Find where the given text appears and provide that cell's center as [x, y] coordinate. 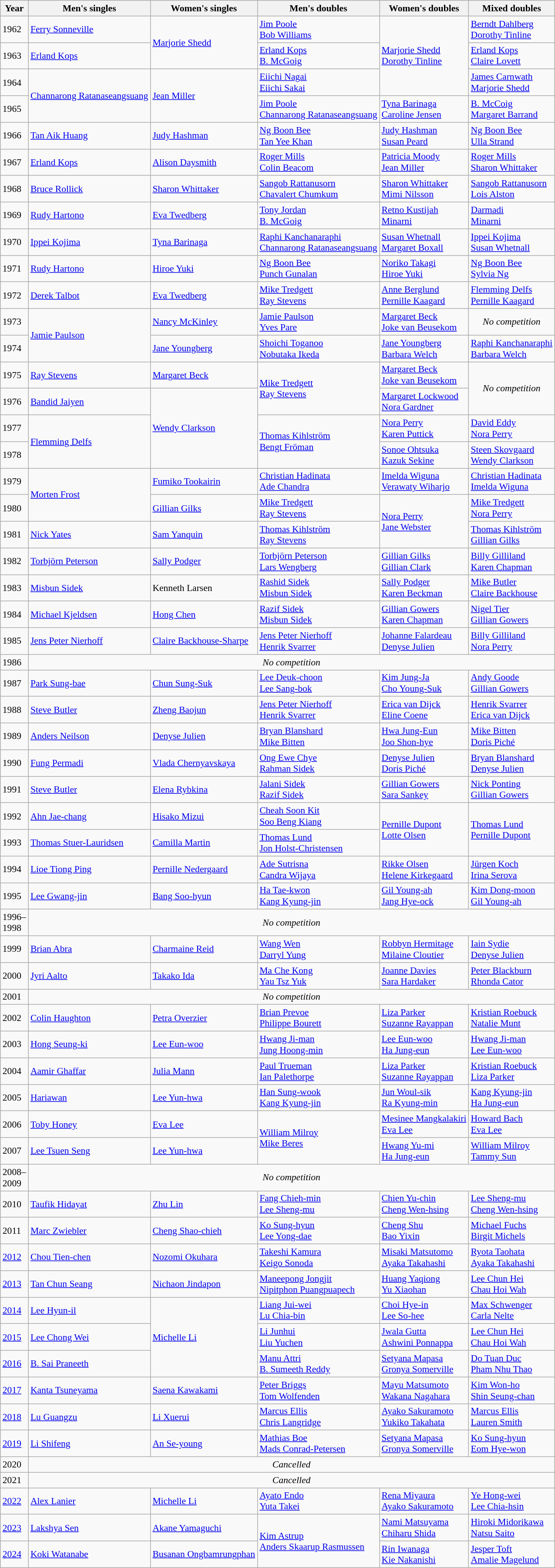
Toby Honey [89, 1125]
Hariawan [89, 1098]
Ahn Jae-chang [89, 816]
Claire Backhouse-Sharpe [204, 641]
2021 [14, 1480]
Choi Hye-in Lee So-hee [424, 1311]
Tyna Barinaga Caroline Jensen [424, 109]
Thomas Lund Jon Holst-Christensen [318, 843]
Gillian Gilks [204, 508]
Li Junhui Liu Yuchen [318, 1337]
Do Tuan Duc Pham Nhu Thao [511, 1364]
Nora Perry Jane Webster [424, 521]
Kim Won-ho Shin Seung-chan [511, 1390]
Chun Sung-Suk [204, 683]
Henrik Svarrer Erica van Dijck [511, 710]
Johanne Falardeau Denyse Julien [424, 641]
Misaki Matsutomo Ayaka Takahashi [424, 1258]
Fang Chieh-min Lee Sheng-mu [318, 1204]
Razif Sidek Misbun Sidek [318, 614]
Alex Lanier [89, 1501]
1980 [14, 508]
David Eddy Nora Perry [511, 428]
Pernille Nedergaard [204, 870]
1991 [14, 789]
Ong Ewe Chye Rahman Sidek [318, 763]
Takeshi Kamura Keigo Sonoda [318, 1258]
1995 [14, 896]
Ippei Kojima Susan Whetnall [511, 242]
1978 [14, 455]
Jens Peter Nierhoff [89, 641]
Ayako Sakuramoto Yukiko Takahata [424, 1417]
Manu Attri B. Sumeeth Reddy [318, 1364]
Jamie Paulson Yves Pare [318, 322]
Taufik Hidayat [89, 1204]
Kristian Roebuck Natalie Munt [511, 1018]
Busanan Ongbamrungphan [204, 1555]
Shoichi Toganoo Nobutaka Ikeda [318, 348]
1962 [14, 30]
Fumiko Tookairin [204, 481]
Misbun Sidek [89, 588]
Lu Guangzu [89, 1417]
Lee Hyun-il [89, 1311]
Brian Abra [89, 950]
Raphi Kanchanaraphi Barbara Welch [511, 348]
Torbjörn Peterson Lars Wengberg [318, 561]
1970 [14, 242]
Li Shifeng [89, 1444]
1966 [14, 136]
Lee Sheng-mu Cheng Wen-hsing [511, 1204]
2013 [14, 1284]
Sonoe Ohtsuka Kazuk Sekine [424, 455]
Kim Jung-Ja Cho Young-Suk [424, 683]
Marcus Ellis Chris Langridge [318, 1417]
Aamir Ghaffar [89, 1071]
Eiichi Nagai Eiichi Sakai [318, 83]
Camilla Martin [204, 843]
Nichaon Jindapon [204, 1284]
Jane Youngberg [204, 348]
Jalani Sidek Razif Sidek [318, 789]
Patricia Moody Jean Miller [424, 162]
Bruce Rollick [89, 189]
Maneepong Jongjit Nipitphon Puangpuapech [318, 1284]
Mike Tredgett Nora Perry [511, 508]
Bang Soo-hyun [204, 896]
Sharon Whittaker Mimi Nilsson [424, 189]
Peter Blackburn Rhonda Cator [511, 976]
Imelda Wiguna Verawaty Wiharjo [424, 481]
Kanta Tsuneyama [89, 1390]
1975 [14, 375]
Liang Jui-wei Lu Chia-bin [318, 1311]
Ng Boon Bee Sylvia Ng [511, 269]
Steen Skovgaard Wendy Clarkson [511, 455]
1981 [14, 534]
Eva Lee [204, 1125]
Denyse Julien Doris Piché [424, 763]
1994 [14, 870]
1985 [14, 641]
Jwala Gutta Ashwini Ponnappa [424, 1337]
Flemming Delfs Pernille Kaagard [511, 295]
Hong Chen [204, 614]
Noriko Takagi Hiroe Yuki [424, 269]
1987 [14, 683]
Margaret Lockwood Nora Gardner [424, 402]
Nick Yates [89, 534]
Tan Chun Seang [89, 1284]
Women's singles [204, 8]
Thomas Kihlström Gillian Gilks [511, 534]
Elena Rybkina [204, 789]
2020 [14, 1465]
Kim Dong-moon Gil Young-ah [511, 896]
Huang Yaqiong Yu Xiaohan [424, 1284]
2004 [14, 1071]
Jun Woul-sik Ra Kyung-min [424, 1098]
Marjorie Shedd [204, 43]
2001 [14, 997]
Vlada Chernyavskaya [204, 763]
Derek Talbot [89, 295]
Erica van Dijck Eline Coene [424, 710]
Hisako Mizui [204, 816]
Kenneth Larsen [204, 588]
Saena Kawakami [204, 1390]
Judy Hashman [204, 136]
2000 [14, 976]
Lioe Tiong Ping [89, 870]
Lakshya Sen [89, 1528]
Park Sung-bae [89, 683]
1993 [14, 843]
Joanne Davies Sara Hardaker [424, 976]
Iain Sydie Denyse Julien [511, 950]
Zheng Baojun [204, 710]
Flemming Delfs [89, 442]
Petra Overzier [204, 1018]
1974 [14, 348]
Sally Podger [204, 561]
Kang Kyung-jin Ha Jung-eun [511, 1098]
Sangob Rattanusorn Chavalert Chumkum [318, 189]
Robbyn Hermitage Milaine Cloutier [424, 950]
Ye Hong-wei Lee Chia-hsin [511, 1501]
Michael Kjeldsen [89, 614]
Thomas Kihlström Ray Stevens [318, 534]
Men's doubles [318, 8]
Bryan Blanshard Mike Bitten [318, 736]
Wendy Clarkson [204, 428]
2018 [14, 1417]
Koki Watanabe [89, 1555]
Roger Mills Colin Beacom [318, 162]
Lee Eun-woo [204, 1044]
Rikke Olsen Helene Kirkegaard [424, 870]
Brian Prevoe Philippe Bourett [318, 1018]
Nigel Tier Gillian Gowers [511, 614]
2005 [14, 1098]
Lee Eun-woo Ha Jung-eun [424, 1044]
1986 [14, 662]
Chou Tien-chen [89, 1258]
Jyri Aalto [89, 976]
Mesinee Mangkalakiri Eva Lee [424, 1125]
Ade Sutrisna Candra Wijaya [318, 870]
Charmaine Reid [204, 950]
2003 [14, 1044]
Women's doubles [424, 8]
Ng Boon Bee Punch Gunalan [318, 269]
Colin Haughton [89, 1018]
Jesper Toft Amalie Magelund [511, 1555]
Erland Kops Claire Lovett [511, 56]
1996–1998 [14, 923]
Nora Perry Karen Puttick [424, 428]
Gillian Gilks Gillian Clark [424, 561]
Darmadi Minarni [511, 216]
Roger Mills Sharon Whittaker [511, 162]
2022 [14, 1501]
Paul Trueman Ian Palethorpe [318, 1071]
Men's singles [89, 8]
Hwa Jung-Eun Joo Shon-hye [424, 736]
Anne Berglund Pernille Kaagard [424, 295]
Marcus Ellis Lauren Smith [511, 1417]
Denyse Julien [204, 736]
Tony Jordan B. McGoig [318, 216]
1990 [14, 763]
2010 [14, 1204]
Ayato Endo Yuta Takei [318, 1501]
Wang Wen Darryl Yung [318, 950]
Jamie Paulson [89, 335]
Bryan Blanshard Denyse Julien [511, 763]
2002 [14, 1018]
1963 [14, 56]
Nami Matsuyama Chiharu Shida [424, 1528]
Andy Goode Gillian Gowers [511, 683]
Han Sung-wook Kang Kyung-jin [318, 1098]
Ray Stevens [89, 375]
Ryota Taohata Ayaka Takahashi [511, 1258]
Nozomi Okuhara [204, 1258]
Margaret Beck [204, 375]
Kim Astrup Anders Skaarup Rasmussen [318, 1541]
Thomas Kihlström Bengt Fröman [318, 442]
Nick Ponting Gillian Gowers [511, 789]
2016 [14, 1364]
Channarong Ratanaseangsuang [89, 96]
1971 [14, 269]
Jim Poole Bob Williams [318, 30]
1968 [14, 189]
Akane Yamaguchi [204, 1528]
Michael Fuchs Birgit Michels [511, 1231]
Hwang Ji-man Jung Hoong-min [318, 1044]
Mathias Boe Mads Conrad-Petersen [318, 1444]
Raphi Kanchanaraphi Channarong Ratanaseangsuang [318, 242]
Jim Poole Channarong Ratanaseangsuang [318, 109]
An Se-young [204, 1444]
1977 [14, 428]
Nancy McKinley [204, 322]
James Carnwath Marjorie Shedd [511, 83]
1992 [14, 816]
Thomas Stuer-Lauridsen [89, 843]
Bandid Jaiyen [89, 402]
1964 [14, 83]
B. McCoig Margaret Barrand [511, 109]
1979 [14, 481]
2012 [14, 1258]
Rena Miyaura Ayako Sakuramoto [424, 1501]
Tyna Barinaga [204, 242]
2015 [14, 1337]
2006 [14, 1125]
Sangob Rattanusorn Lois Alston [511, 189]
2019 [14, 1444]
Hong Seung-ki [89, 1044]
1983 [14, 588]
Hwang Yu-mi Ha Jung-eun [424, 1151]
Retno Kustijah Minarni [424, 216]
Hiroki Midorikawa Natsu Saito [511, 1528]
2011 [14, 1231]
Ferry Sonneville [89, 30]
2008–2009 [14, 1178]
Sally Podger Karen Beckman [424, 588]
Mike Bitten Doris Piché [511, 736]
1982 [14, 561]
Pernille Dupont Lotte Olsen [424, 829]
Ippei Kojima [89, 242]
B. Sai Praneeth [89, 1364]
Cheng Shu Bao Yixin [424, 1231]
1969 [14, 216]
Billy Gilliland Karen Chapman [511, 561]
Chien Yu-chin Cheng Wen-hsing [424, 1204]
Christian Hadinata Ade Chandra [318, 481]
2007 [14, 1151]
Tan Aik Huang [89, 136]
Lee Deuk-choon Lee Sang-bok [318, 683]
Ng Boon Bee Tan Yee Khan [318, 136]
1973 [14, 322]
2024 [14, 1555]
Christian Hadinata Imelda Wiguna [511, 481]
Lee Gwang-jin [89, 896]
2023 [14, 1528]
Takako Ida [204, 976]
Gillian Gowers Karen Chapman [424, 614]
Rin Iwanaga Kie Nakanishi [424, 1555]
Gil Young-ah Jang Hye-ock [424, 896]
Sam Yanquin [204, 534]
Billy Gilliland Nora Perry [511, 641]
Anders Neilson [89, 736]
Mixed doubles [511, 8]
Julia Mann [204, 1071]
Zhu Lin [204, 1204]
Fung Permadi [89, 763]
Hiroe Yuki [204, 269]
Sharon Whittaker [204, 189]
Hwang Ji-man Lee Eun-woo [511, 1044]
Marc Zwiebler [89, 1231]
1967 [14, 162]
Jürgen Koch Irina Serova [511, 870]
Torbjörn Peterson [89, 561]
Morten Frost [89, 495]
William Milroy Mike Beres [318, 1138]
Cheah Soon Kit Soo Beng Kiang [318, 816]
Ha Tae-kwon Kang Kyung-jin [318, 896]
Marjorie Shedd Dorothy Tinline [424, 56]
William Milroy Tammy Sun [511, 1151]
Peter Briggs Tom Wolfenden [318, 1390]
1989 [14, 736]
1976 [14, 402]
2017 [14, 1390]
Li Xuerui [204, 1417]
Year [14, 8]
Gillian Gowers Sara Sankey [424, 789]
Ma Che Kong Yau Tsz Yuk [318, 976]
Thomas Lund Pernille Dupont [511, 829]
1984 [14, 614]
Lee Chong Wei [89, 1337]
Alison Daysmith [204, 162]
Ko Sung-hyun Lee Yong-dae [318, 1231]
Ng Boon Bee Ulla Strand [511, 136]
Howard Bach Eva Lee [511, 1125]
Jane Youngberg Barbara Welch [424, 348]
1999 [14, 950]
Kristian Roebuck Liza Parker [511, 1071]
Rashid Sidek Misbun Sidek [318, 588]
Cheng Shao-chieh [204, 1231]
2014 [14, 1311]
Mayu Matsumoto Wakana Nagahara [424, 1390]
Jean Miller [204, 96]
Ko Sung-hyun Eom Hye-won [511, 1444]
1972 [14, 295]
Lee Tsuen Seng [89, 1151]
Judy Hashman Susan Peard [424, 136]
1965 [14, 109]
1988 [14, 710]
Berndt Dahlberg Dorothy Tinline [511, 30]
Max Schwenger Carla Nelte [511, 1311]
Mike Butler Claire Backhouse [511, 588]
Susan Whetnall Margaret Boxall [424, 242]
Erland Kops B. McGoig [318, 56]
